Search for the cell housing the specified text and yield its [x, y] center coordinate. 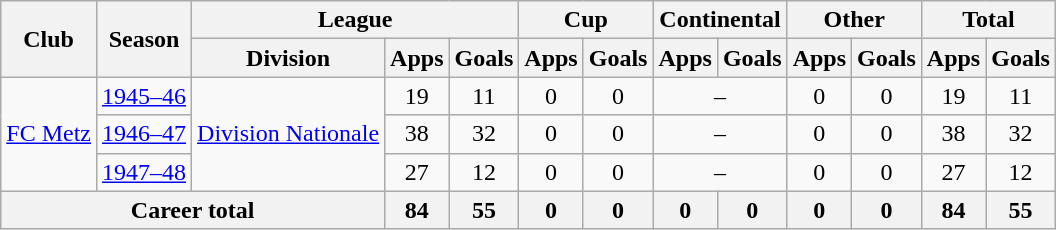
Total [988, 20]
Club [49, 39]
Division [288, 58]
Career total [193, 210]
FC Metz [49, 134]
1946–47 [144, 134]
1945–46 [144, 96]
1947–48 [144, 172]
Continental [720, 20]
League [356, 20]
Other [854, 20]
Season [144, 39]
Cup [586, 20]
Division Nationale [288, 134]
